For the text-containing cell, return its midpoint in [X, Y] coordinate format. 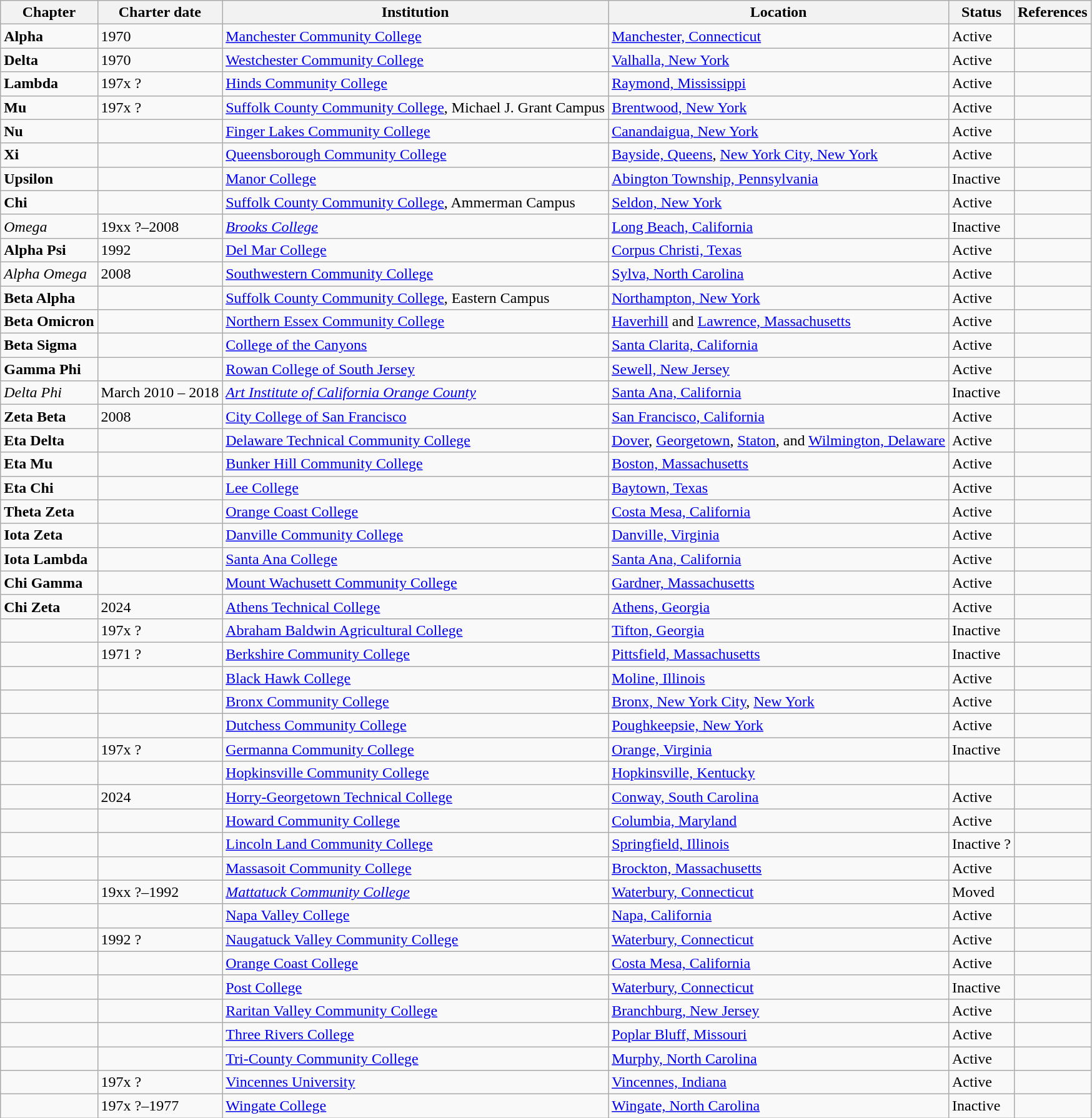
Boston, Massachusetts [778, 464]
Delaware Technical Community College [415, 440]
Tifton, Georgia [778, 630]
Tri-County Community College [415, 1059]
1971 ? [160, 654]
March 2010 – 2018 [160, 393]
Wingate, North Carolina [778, 1106]
Beta Alpha [49, 298]
Eta Chi [49, 488]
Chapter [49, 12]
Beta Omicron [49, 322]
Post College [415, 987]
Suffolk County Community College, Michael J. Grant Campus [415, 107]
Naugatuck Valley Community College [415, 939]
Manchester, Connecticut [778, 36]
Beta Sigma [49, 345]
Omega [49, 226]
Canandaigua, New York [778, 131]
Lee College [415, 488]
Finger Lakes Community College [415, 131]
Eta Delta [49, 440]
Status [981, 12]
Horry-Georgetown Technical College [415, 797]
City College of San Francisco [415, 417]
Orange, Virginia [778, 749]
Branchburg, New Jersey [778, 1011]
Charter date [160, 12]
Queensborough Community College [415, 155]
Hinds Community College [415, 84]
Upsilon [49, 179]
Bayside, Queens, New York City, New York [778, 155]
Wingate College [415, 1106]
Hopkinsville Community College [415, 773]
Mount Wachusett Community College [415, 583]
Vincennes University [415, 1082]
Mu [49, 107]
Berkshire Community College [415, 654]
Abraham Baldwin Agricultural College [415, 630]
Brooks College [415, 226]
19xx ?–1992 [160, 892]
Iota Zeta [49, 535]
Poughkeepsie, New York [778, 726]
Suffolk County Community College, Eastern Campus [415, 298]
Long Beach, California [778, 226]
Chi [49, 202]
Moline, Illinois [778, 678]
Sewell, New Jersey [778, 369]
Sylva, North Carolina [778, 274]
Delta [49, 60]
Athens Technical College [415, 606]
Santa Clarita, California [778, 345]
Santa Ana College [415, 559]
Dutchess Community College [415, 726]
Seldon, New York [778, 202]
Alpha Omega [49, 274]
Alpha Psi [49, 250]
Napa, California [778, 916]
Conway, South Carolina [778, 797]
Howard Community College [415, 821]
Lambda [49, 84]
Iota Lambda [49, 559]
Delta Phi [49, 393]
Art Institute of California Orange County [415, 393]
Rowan College of South Jersey [415, 369]
Haverhill and Lawrence, Massachusetts [778, 322]
Abington Township, Pennsylvania [778, 179]
Suffolk County Community College, Ammerman Campus [415, 202]
197x ?–1977 [160, 1106]
Alpha [49, 36]
Del Mar College [415, 250]
Springfield, Illinois [778, 844]
Xi [49, 155]
Germanna Community College [415, 749]
Manor College [415, 179]
Lincoln Land Community College [415, 844]
Westchester Community College [415, 60]
Location [778, 12]
Poplar Bluff, Missouri [778, 1034]
Mattatuck Community College [415, 892]
Black Hawk College [415, 678]
San Francisco, California [778, 417]
Murphy, North Carolina [778, 1059]
Corpus Christi, Texas [778, 250]
Northern Essex Community College [415, 322]
Columbia, Maryland [778, 821]
Bronx Community College [415, 702]
Bunker Hill Community College [415, 464]
Pittsfield, Massachusetts [778, 654]
19xx ?–2008 [160, 226]
References [1052, 12]
Brockton, Massachusetts [778, 868]
Gardner, Massachusetts [778, 583]
Hopkinsville, Kentucky [778, 773]
Zeta Beta [49, 417]
Chi Gamma [49, 583]
Napa Valley College [415, 916]
Baytown, Texas [778, 488]
Dover, Georgetown, Staton, and Wilmington, Delaware [778, 440]
Athens, Georgia [778, 606]
Northampton, New York [778, 298]
College of the Canyons [415, 345]
Theta Zeta [49, 512]
Massasoit Community College [415, 868]
Chi Zeta [49, 606]
Brentwood, New York [778, 107]
1992 [160, 250]
Inactive ? [981, 844]
Institution [415, 12]
Eta Mu [49, 464]
Bronx, New York City, New York [778, 702]
Three Rivers College [415, 1034]
Valhalla, New York [778, 60]
Raymond, Mississippi [778, 84]
Nu [49, 131]
Vincennes, Indiana [778, 1082]
Southwestern Community College [415, 274]
Danville Community College [415, 535]
Manchester Community College [415, 36]
Gamma Phi [49, 369]
Raritan Valley Community College [415, 1011]
1992 ? [160, 939]
Danville, Virginia [778, 535]
Moved [981, 892]
